Find where the given text appears and provide that cell's center as (X, Y) coordinate. 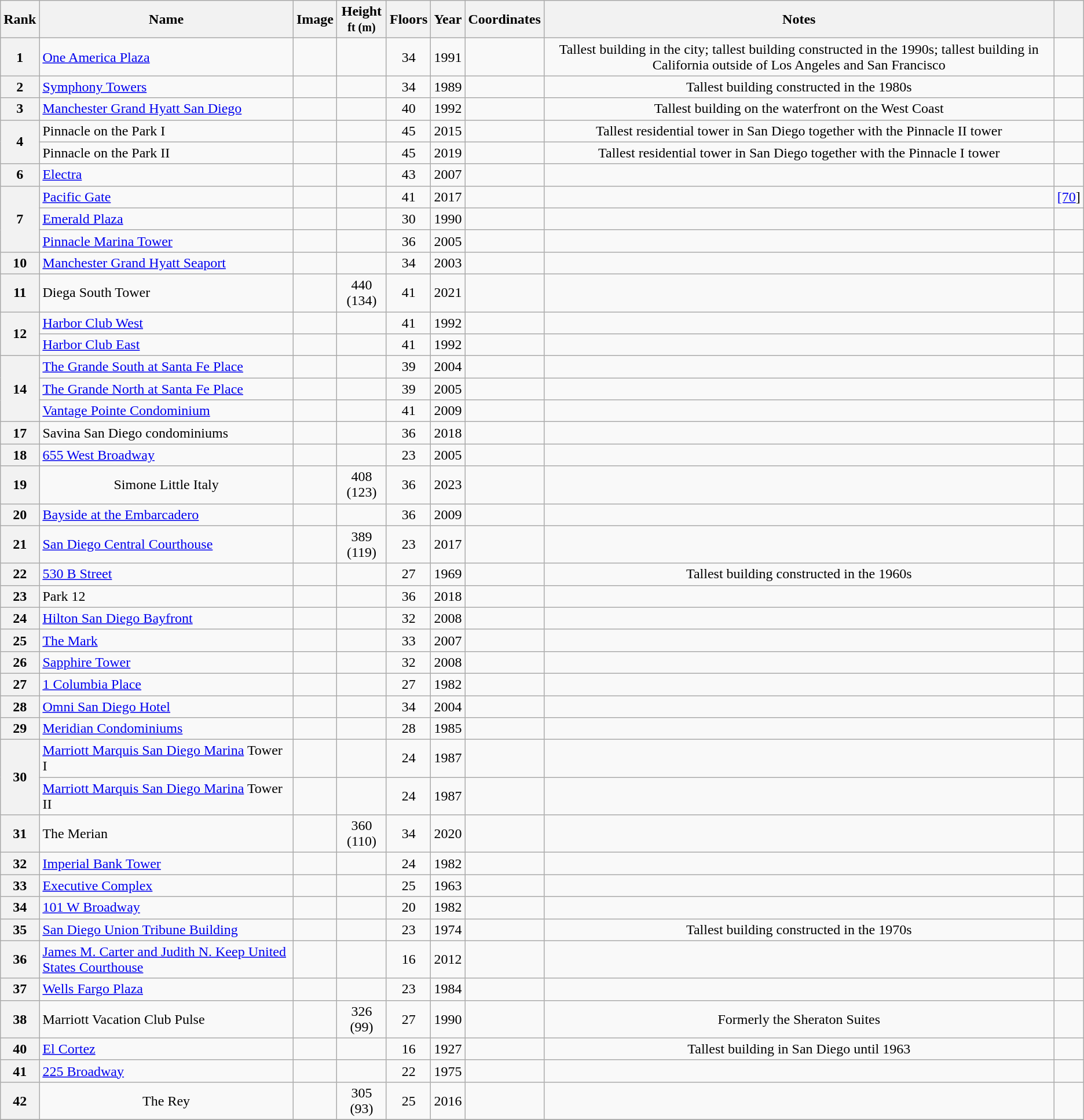
440 (134) (361, 293)
1975 (448, 1071)
Pinnacle on the Park I (167, 131)
225 Broadway (167, 1071)
3 (20, 109)
Tallest building constructed in the 1980s (799, 87)
Vantage Pointe Condominium (167, 411)
10 (20, 263)
Marriott Vacation Club Pulse (167, 1019)
11 (20, 293)
[70] (1069, 197)
29 (20, 729)
Hilton San Diego Bayfront (167, 618)
Sapphire Tower (167, 662)
2019 (448, 153)
Pinnacle on the Park II (167, 153)
18 (20, 455)
1969 (448, 574)
408 (123) (361, 485)
Pinnacle Marina Tower (167, 241)
Simone Little Italy (167, 485)
2021 (448, 293)
19 (20, 485)
Image (315, 20)
Floors (408, 20)
The Merian (167, 833)
The Mark (167, 640)
42 (20, 1101)
Tallest building constructed in the 1960s (799, 574)
Tallest residential tower in San Diego together with the Pinnacle I tower (799, 153)
Tallest residential tower in San Diego together with the Pinnacle II tower (799, 131)
360 (110) (361, 833)
Rank (20, 20)
Notes (799, 20)
1984 (448, 989)
Tallest building in the city; tallest building constructed in the 1990s; tallest building in California outside of Los Angeles and San Francisco (799, 57)
1927 (448, 1049)
Tallest building in San Diego until 1963 (799, 1049)
26 (20, 662)
San Diego Union Tribune Building (167, 930)
2015 (448, 131)
43 (408, 175)
Savina San Diego condominiums (167, 433)
Wells Fargo Plaza (167, 989)
Tallest building on the waterfront on the West Coast (799, 109)
The Grande North at Santa Fe Place (167, 389)
1 (20, 57)
Harbor Club West (167, 322)
Park 12 (167, 596)
326 (99) (361, 1019)
Meridian Condominiums (167, 729)
One America Plaza (167, 57)
2020 (448, 833)
1991 (448, 57)
14 (20, 389)
2 (20, 87)
1974 (448, 930)
17 (20, 433)
38 (20, 1019)
James M. Carter and Judith N. Keep United States Courthouse (167, 960)
Year (448, 20)
101 W Broadway (167, 908)
Heightft (m) (361, 20)
2012 (448, 960)
San Diego Central Courthouse (167, 544)
1 Columbia Place (167, 684)
Harbor Club East (167, 345)
Manchester Grand Hyatt Seaport (167, 263)
Imperial Bank Tower (167, 864)
655 West Broadway (167, 455)
2023 (448, 485)
2003 (448, 263)
Bayside at the Embarcadero (167, 515)
530 B Street (167, 574)
2016 (448, 1101)
305 (93) (361, 1101)
El Cortez (167, 1049)
The Rey (167, 1101)
Manchester Grand Hyatt San Diego (167, 109)
Formerly the Sheraton Suites (799, 1019)
6 (20, 175)
Marriott Marquis San Diego Marina Tower II (167, 796)
35 (20, 930)
1985 (448, 729)
389 (119) (361, 544)
Pacific Gate (167, 197)
Electra (167, 175)
12 (20, 333)
Name (167, 20)
Tallest building constructed in the 1970s (799, 930)
Executive Complex (167, 886)
1963 (448, 886)
21 (20, 544)
Omni San Diego Hotel (167, 707)
37 (20, 989)
Emerald Plaza (167, 219)
4 (20, 142)
7 (20, 219)
31 (20, 833)
1989 (448, 87)
Diega South Tower (167, 293)
The Grande South at Santa Fe Place (167, 367)
Marriott Marquis San Diego Marina Tower I (167, 758)
Symphony Towers (167, 87)
Coordinates (504, 20)
